Scan for the cell matching the given text and deliver its [X, Y] coordinate at center. 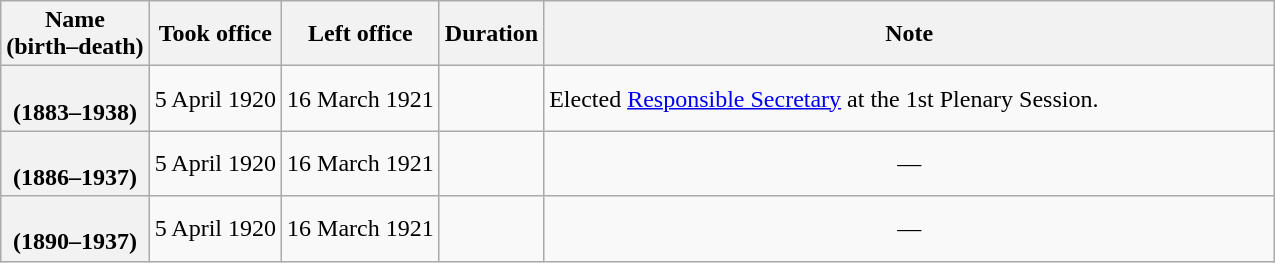
(1886–1937) [75, 164]
Elected Responsible Secretary at the 1st Plenary Session. [910, 98]
Duration [491, 34]
Note [910, 34]
Name(birth–death) [75, 34]
Left office [361, 34]
(1883–1938) [75, 98]
(1890–1937) [75, 228]
Took office [215, 34]
